Capture the cell that displays the provided text and extract its [x, y] central coordinate. 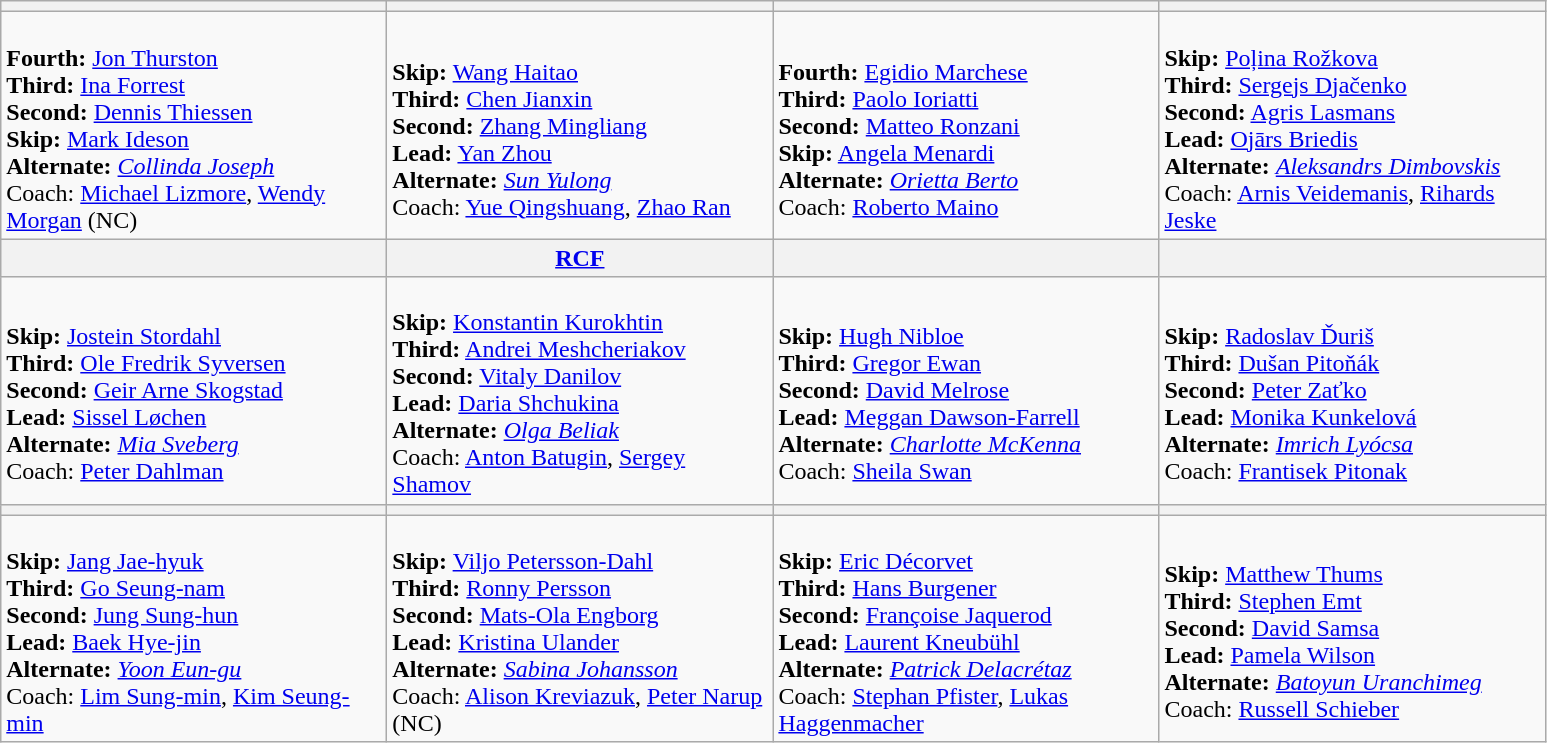
Skip: Jostein Stordahl Third: Ole Fredrik Syversen Second: Geir Arne Skogstad Lead: Sissel Løchen Alternate: Mia Sveberg Coach: Peter Dahlman [194, 390]
RCF [580, 258]
Skip: Matthew Thums Third: Stephen Emt Second: David Samsa Lead: Pamela Wilson Alternate: Batoyun Uranchimeg Coach: Russell Schieber [1352, 628]
Fourth: Egidio Marchese Third: Paolo Ioriatti Second: Matteo Ronzani Skip: Angela Menardi Alternate: Orietta Berto Coach: Roberto Maino [966, 126]
Skip: Hugh Nibloe Third: Gregor Ewan Second: David Melrose Lead: Meggan Dawson-Farrell Alternate: Charlotte McKenna Coach: Sheila Swan [966, 390]
Skip: Jang Jae-hyuk Third: Go Seung-nam Second: Jung Sung-hun Lead: Baek Hye-jin Alternate: Yoon Eun-gu Coach: Lim Sung-min, Kim Seung-min [194, 628]
Skip: Wang Haitao Third: Chen Jianxin Second: Zhang Mingliang Lead: Yan Zhou Alternate: Sun Yulong Coach: Yue Qingshuang, Zhao Ran [580, 126]
Skip: Radoslav Ďuriš Third: Dušan Pitoňák Second: Peter Zaťko Lead: Monika Kunkelová Alternate: Imrich Lyócsa Coach: Frantisek Pitonak [1352, 390]
